Scan for the cell matching the given text and deliver its (X, Y) coordinate at center. 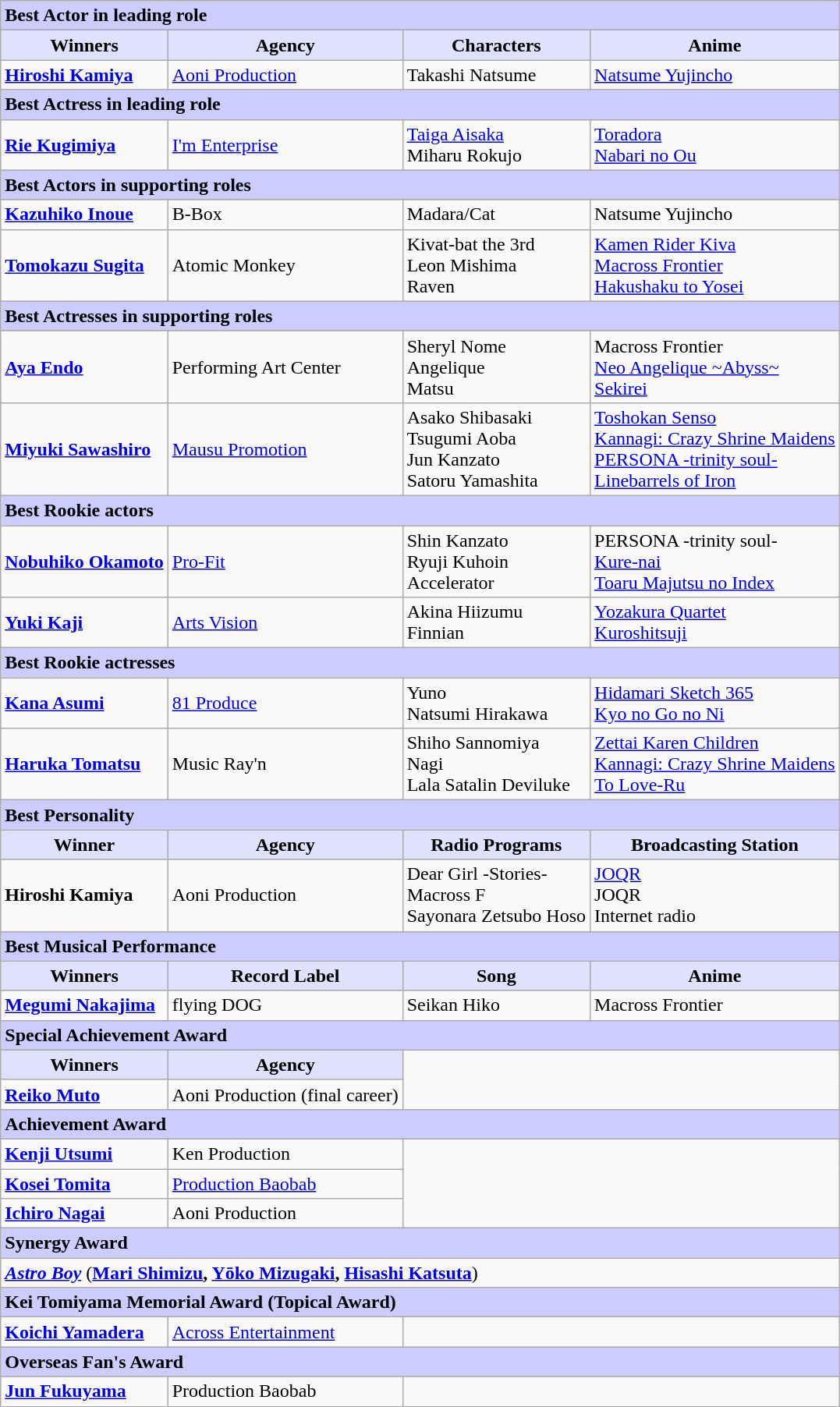
Tomokazu Sugita (84, 265)
Shin KanzatoRyuji KuhoinAccelerator (496, 562)
Best Actresses in supporting roles (420, 316)
Atomic Monkey (285, 265)
Shiho SannomiyaNagiLala Satalin Deviluke (496, 764)
Kivat-bat the 3rdLeon MishimaRaven (496, 265)
Best Actress in leading role (420, 105)
Kana Asumi (84, 703)
Hidamari Sketch 365Kyo no Go no Ni (715, 703)
JOQRJOQRInternet radio (715, 895)
Radio Programs (496, 845)
Best Personality (420, 815)
Takashi Natsume (496, 75)
Nobuhiko Okamoto (84, 562)
Characters (496, 45)
PERSONA -trinity soul-Kure-naiToaru Majutsu no Index (715, 562)
B-Box (285, 214)
Macross FrontierNeo Angelique ~Abyss~Sekirei (715, 367)
Synergy Award (420, 1243)
Akina HiizumuFinnian (496, 622)
Best Rookie actresses (420, 663)
Performing Art Center (285, 367)
Best Actors in supporting roles (420, 185)
Aoni Production (final career) (285, 1094)
Music Ray'n (285, 764)
Kosei Tomita (84, 1183)
Ken Production (285, 1154)
Kenji Utsumi (84, 1154)
Achievement Award (420, 1124)
YunoNatsumi Hirakawa (496, 703)
Mausu Promotion (285, 449)
Best Musical Performance (420, 946)
Kamen Rider KivaMacross FrontierHakushaku to Yosei (715, 265)
Arts Vision (285, 622)
Overseas Fan's Award (420, 1362)
Seikan Hiko (496, 1005)
Across Entertainment (285, 1332)
Zettai Karen ChildrenKannagi: Crazy Shrine MaidensTo Love-Ru (715, 764)
Asako ShibasakiTsugumi AobaJun KanzatoSatoru Yamashita (496, 449)
Haruka Tomatsu (84, 764)
Kei Tomiyama Memorial Award (Topical Award) (420, 1302)
Winner (84, 845)
Best Rookie actors (420, 510)
Special Achievement Award (420, 1035)
Ichiro Nagai (84, 1214)
Yuki Kaji (84, 622)
Madara/Cat (496, 214)
Best Actor in leading role (420, 16)
Song (496, 976)
Miyuki Sawashiro (84, 449)
Kazuhiko Inoue (84, 214)
ToradoraNabari no Ou (715, 145)
I'm Enterprise (285, 145)
Reiko Muto (84, 1094)
Yozakura QuartetKuroshitsuji (715, 622)
Record Label (285, 976)
Broadcasting Station (715, 845)
Pro-Fit (285, 562)
Astro Boy (Mari Shimizu, Yōko Mizugaki, Hisashi Katsuta) (420, 1273)
Macross Frontier (715, 1005)
Rie Kugimiya (84, 145)
Dear Girl -Stories- Macross FSayonara Zetsubo Hoso (496, 895)
Taiga AisakaMiharu Rokujo (496, 145)
Aya Endo (84, 367)
81 Produce (285, 703)
Koichi Yamadera (84, 1332)
Jun Fukuyama (84, 1391)
flying DOG (285, 1005)
Toshokan SensoKannagi: Crazy Shrine MaidensPERSONA -trinity soul-Linebarrels of Iron (715, 449)
Megumi Nakajima (84, 1005)
Sheryl NomeAngelique Matsu (496, 367)
